Search for the cell housing the specified text and yield its [x, y] center coordinate. 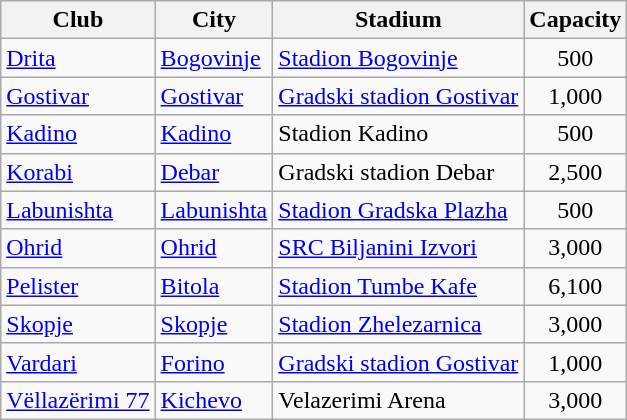
Bogovinje [214, 58]
Pelister [78, 286]
Vëllazërimi 77 [78, 400]
Bitola [214, 286]
Stadion Kadino [398, 134]
Club [78, 20]
Debar [214, 172]
Kichevo [214, 400]
Gradski stadion Debar [398, 172]
6,100 [576, 286]
2,500 [576, 172]
SRC Biljanini Izvori [398, 248]
Korabi [78, 172]
Stadion Tumbe Kafe [398, 286]
Drita [78, 58]
City [214, 20]
Vardari [78, 362]
Stadion Zhelezarnica [398, 324]
Stadion Bogovinje [398, 58]
Stadion Gradska Plazha [398, 210]
Forino [214, 362]
Velazerimi Arena [398, 400]
Capacity [576, 20]
Stadium [398, 20]
